Determine the (X, Y) coordinate at the center of the cell enclosing the given text.  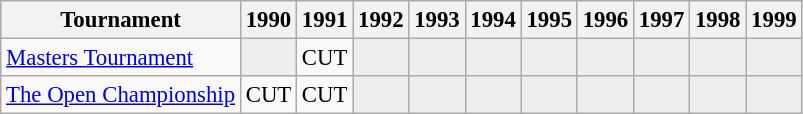
1990 (268, 20)
Masters Tournament (121, 58)
1993 (437, 20)
1996 (605, 20)
1995 (549, 20)
1998 (718, 20)
The Open Championship (121, 95)
1991 (325, 20)
1994 (493, 20)
1997 (661, 20)
1999 (774, 20)
Tournament (121, 20)
1992 (381, 20)
